Return (x, y) of the center of cell containing provided text 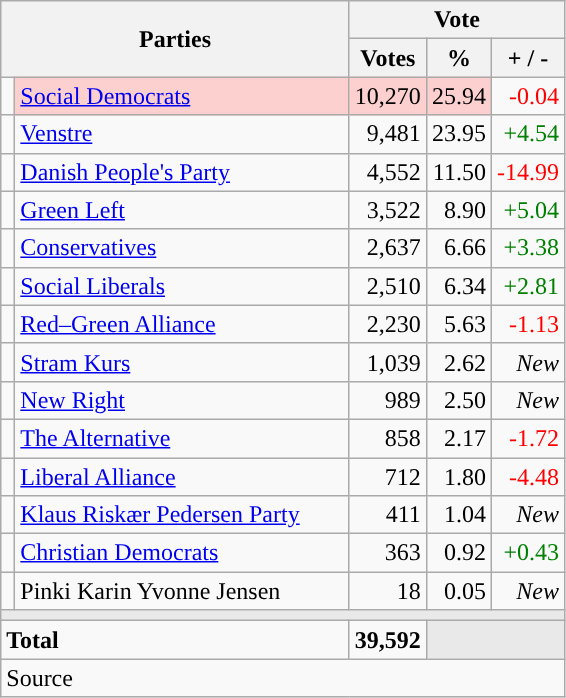
2,637 (388, 248)
Green Left (182, 210)
Votes (388, 58)
1.80 (458, 477)
4,552 (388, 172)
11.50 (458, 172)
2,510 (388, 286)
Parties (176, 39)
The Alternative (182, 438)
2.62 (458, 362)
+3.38 (528, 248)
2,230 (388, 324)
Source (283, 678)
6.34 (458, 286)
39,592 (388, 640)
% (458, 58)
Social Liberals (182, 286)
363 (388, 553)
Liberal Alliance (182, 477)
+ / - (528, 58)
18 (388, 591)
9,481 (388, 134)
Christian Democrats (182, 553)
Pinki Karin Yvonne Jensen (182, 591)
Danish People's Party (182, 172)
-4.48 (528, 477)
989 (388, 400)
Red–Green Alliance (182, 324)
1.04 (458, 515)
0.92 (458, 553)
Total (176, 640)
Social Democrats (182, 96)
Klaus Riskær Pedersen Party (182, 515)
+0.43 (528, 553)
Venstre (182, 134)
+4.54 (528, 134)
Stram Kurs (182, 362)
5.63 (458, 324)
Vote (456, 20)
3,522 (388, 210)
8.90 (458, 210)
0.05 (458, 591)
858 (388, 438)
-0.04 (528, 96)
25.94 (458, 96)
-14.99 (528, 172)
23.95 (458, 134)
+5.04 (528, 210)
-1.13 (528, 324)
10,270 (388, 96)
1,039 (388, 362)
2.17 (458, 438)
New Right (182, 400)
712 (388, 477)
2.50 (458, 400)
-1.72 (528, 438)
Conservatives (182, 248)
411 (388, 515)
+2.81 (528, 286)
6.66 (458, 248)
